Capture the cell that displays the provided text and extract its [X, Y] central coordinate. 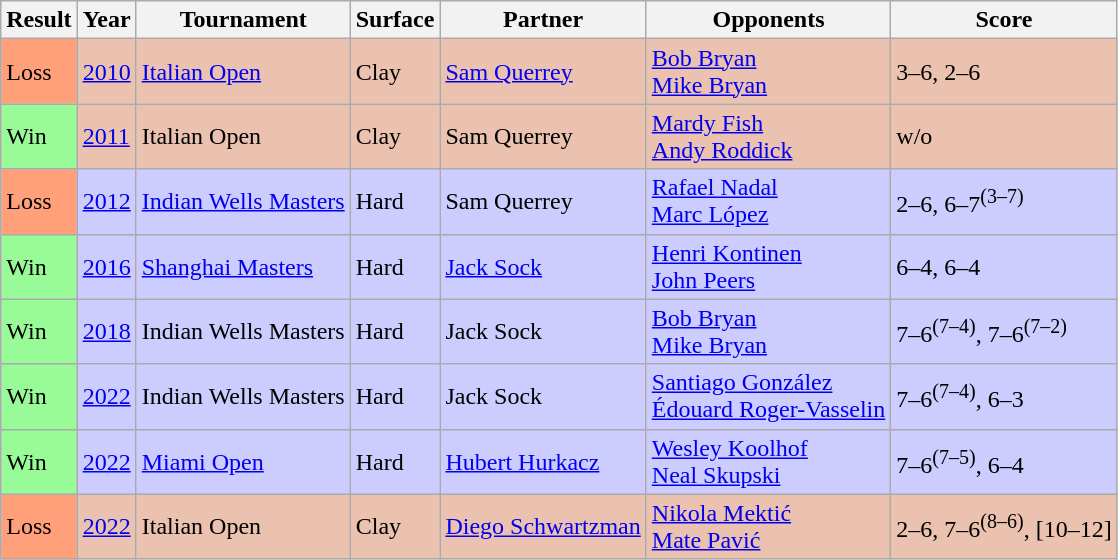
Diego Schwartzman [543, 526]
7–6(7–4), 7–6(7–2) [1004, 332]
Wesley Koolhof Neal Skupski [768, 462]
3–6, 2–6 [1004, 72]
2016 [106, 266]
Partner [543, 20]
Mardy Fish Andy Roddick [768, 136]
7–6(7–4), 6–3 [1004, 396]
Hubert Hurkacz [543, 462]
Result [39, 20]
Shanghai Masters [243, 266]
7–6(7–5), 6–4 [1004, 462]
Score [1004, 20]
Miami Open [243, 462]
Year [106, 20]
Rafael Nadal Marc López [768, 202]
6–4, 6–4 [1004, 266]
Henri Kontinen John Peers [768, 266]
2011 [106, 136]
Surface [395, 20]
2–6, 6–7(3–7) [1004, 202]
Santiago González Édouard Roger-Vasselin [768, 396]
Nikola Mektić Mate Pavić [768, 526]
2010 [106, 72]
2018 [106, 332]
2–6, 7–6(8–6), [10–12] [1004, 526]
2012 [106, 202]
w/o [1004, 136]
Tournament [243, 20]
Opponents [768, 20]
